Return the [x, y] coordinate for the center point of the cell that contains the specified text.  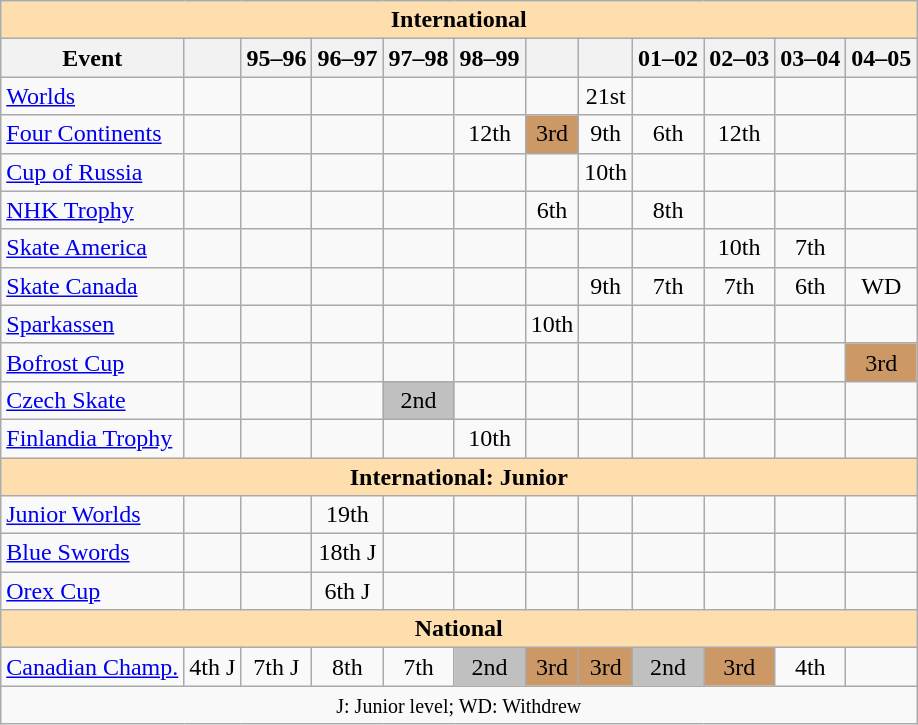
Czech Skate [92, 400]
Bofrost Cup [92, 362]
National [459, 629]
Event [92, 58]
96–97 [348, 58]
International [459, 20]
International: Junior [459, 477]
Junior Worlds [92, 515]
19th [348, 515]
4th J [212, 667]
21st [606, 96]
J: Junior level; WD: Withdrew [459, 705]
97–98 [418, 58]
6th J [348, 591]
04–05 [882, 58]
03–04 [810, 58]
Finlandia Trophy [92, 438]
Worlds [92, 96]
Four Continents [92, 134]
4th [810, 667]
18th J [348, 553]
7th J [276, 667]
NHK Trophy [92, 210]
95–96 [276, 58]
Canadian Champ. [92, 667]
Sparkassen [92, 324]
Skate Canada [92, 286]
Blue Swords [92, 553]
02–03 [740, 58]
WD [882, 286]
Cup of Russia [92, 172]
01–02 [668, 58]
98–99 [490, 58]
Orex Cup [92, 591]
Skate America [92, 248]
